Locate the cell with the specified text and output its (x, y) center coordinate. 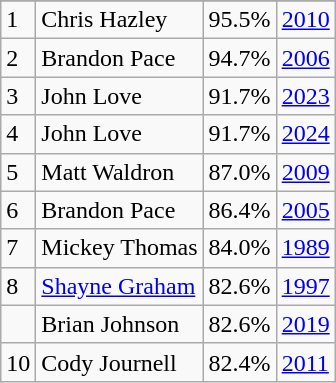
Brian Johnson (120, 324)
8 (18, 286)
6 (18, 210)
86.4% (240, 210)
3 (18, 96)
Chris Hazley (120, 20)
2011 (306, 362)
2 (18, 58)
94.7% (240, 58)
7 (18, 248)
2023 (306, 96)
82.4% (240, 362)
2019 (306, 324)
Mickey Thomas (120, 248)
5 (18, 172)
2010 (306, 20)
87.0% (240, 172)
84.0% (240, 248)
1 (18, 20)
Shayne Graham (120, 286)
10 (18, 362)
1989 (306, 248)
95.5% (240, 20)
4 (18, 134)
1997 (306, 286)
2024 (306, 134)
Cody Journell (120, 362)
2005 (306, 210)
2009 (306, 172)
Matt Waldron (120, 172)
2006 (306, 58)
